Provide the [x, y] coordinate of the cell's center where the given text is located.  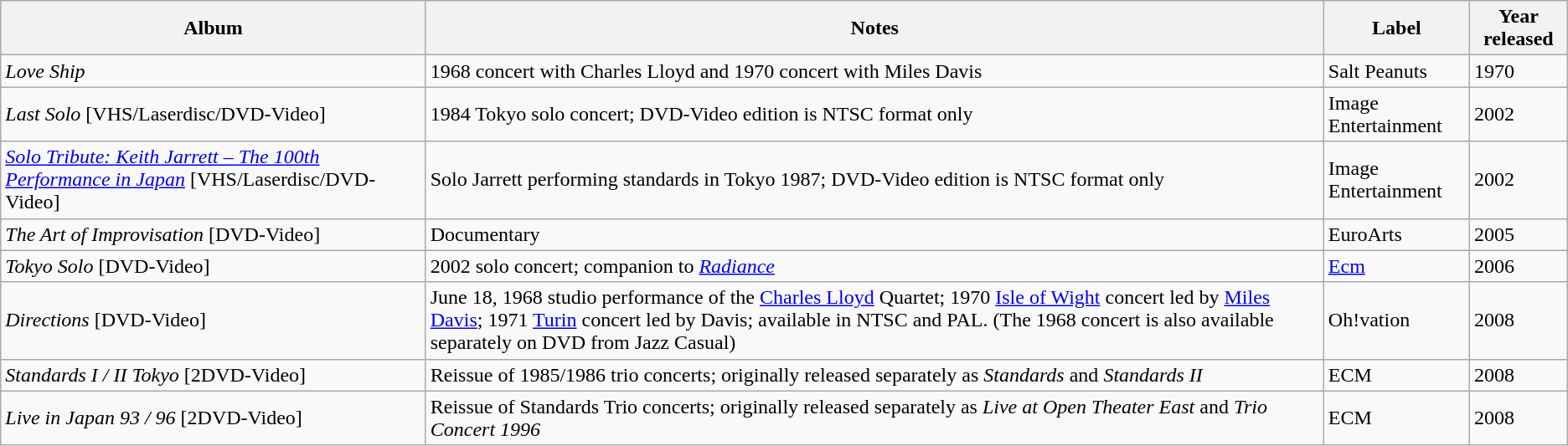
Reissue of 1985/1986 trio concerts; originally released separately as Standards and Standards II [874, 375]
Oh!vation [1396, 320]
Salt Peanuts [1396, 71]
Solo Tribute: Keith Jarrett – The 100th Performance in Japan [VHS/Laserdisc/DVD-Video] [213, 180]
Standards I / II Tokyo [2DVD-Video] [213, 375]
Solo Jarrett performing standards in Tokyo 1987; DVD-Video edition is NTSC format only [874, 180]
1984 Tokyo solo concert; DVD-Video edition is NTSC format only [874, 114]
Album [213, 28]
1970 [1519, 71]
Notes [874, 28]
Live in Japan 93 / 96 [2DVD-Video] [213, 418]
Ecm [1396, 266]
Documentary [874, 234]
1968 concert with Charles Lloyd and 1970 concert with Miles Davis [874, 71]
Directions [DVD-Video] [213, 320]
Label [1396, 28]
2006 [1519, 266]
Reissue of Standards Trio concerts; originally released separately as Live at Open Theater East and Trio Concert 1996 [874, 418]
Year released [1519, 28]
The Art of Improvisation [DVD-Video] [213, 234]
Love Ship [213, 71]
2005 [1519, 234]
EuroArts [1396, 234]
Tokyo Solo [DVD-Video] [213, 266]
2002 solo concert; companion to Radiance [874, 266]
Last Solo [VHS/Laserdisc/DVD-Video] [213, 114]
